Determine the (X, Y) coordinate at the center of the cell enclosing the given text.  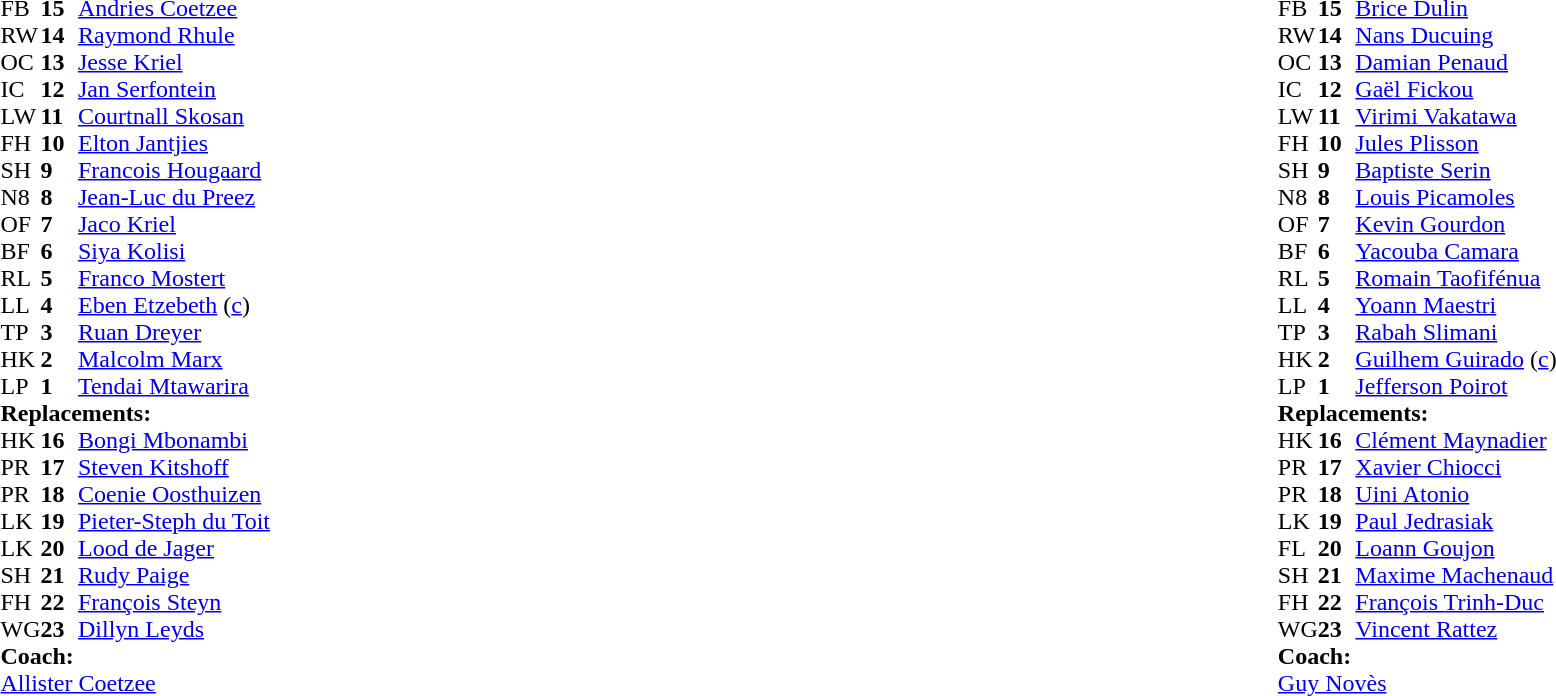
Vincent Rattez (1456, 630)
Jan Serfontein (174, 90)
Bongi Mbonambi (174, 440)
Damian Penaud (1456, 62)
Siya Kolisi (174, 252)
Malcolm Marx (174, 360)
Coach: (135, 656)
Coenie Oosthuizen (174, 494)
Francois Hougaard (174, 170)
Baptiste Serin (1456, 170)
Clément Maynadier (1456, 440)
Eben Etzebeth (c) (174, 306)
Jules Plisson (1456, 144)
Jefferson Poirot (1456, 386)
Guilhem Guirado (c) (1456, 360)
Xavier Chiocci (1456, 468)
Elton Jantjies (174, 144)
Yoann Maestri (1456, 306)
Raymond Rhule (174, 36)
Paul Jedrasiak (1456, 522)
Replacements: (135, 414)
Tendai Mtawarira (174, 386)
Uini Atonio (1456, 494)
Jaco Kriel (174, 224)
Dillyn Leyds (174, 630)
Yacouba Camara (1456, 252)
Rudy Paige (174, 576)
Nans Ducuing (1456, 36)
François Trinh-Duc (1456, 602)
Gaël Fickou (1456, 90)
Louis Picamoles (1456, 198)
Jesse Kriel (174, 62)
FL (1298, 548)
Ruan Dreyer (174, 332)
Virimi Vakatawa (1456, 116)
Jean-Luc du Preez (174, 198)
Steven Kitshoff (174, 468)
Rabah Slimani (1456, 332)
Lood de Jager (174, 548)
Romain Taofifénua (1456, 278)
François Steyn (174, 602)
Maxime Machenaud (1456, 576)
Kevin Gourdon (1456, 224)
Loann Goujon (1456, 548)
Franco Mostert (174, 278)
Pieter-Steph du Toit (174, 522)
Courtnall Skosan (174, 116)
